Output the [X, Y] coordinate of the center of the cell containing the given text.  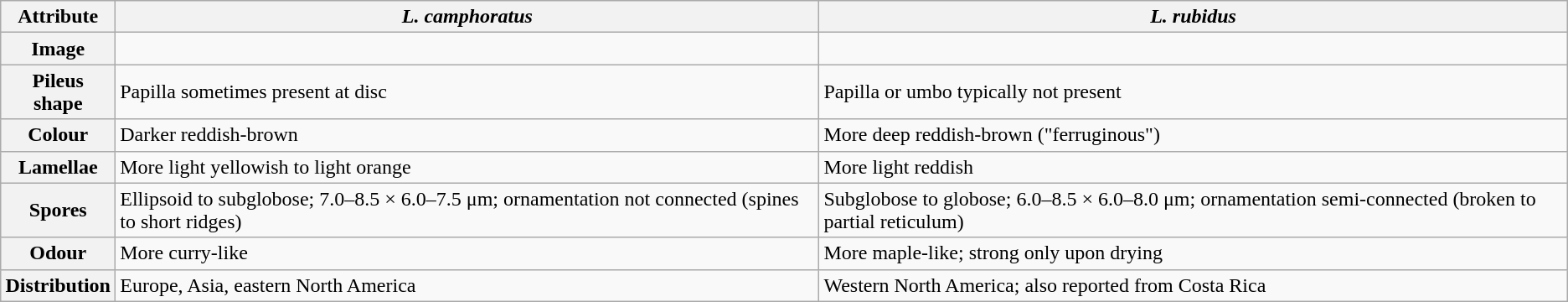
More light yellowish to light orange [467, 167]
Colour [59, 135]
Subglobose to globose; 6.0–8.5 × 6.0–8.0 μm; ornamentation semi-connected (broken to partial reticulum) [1193, 210]
Odour [59, 253]
More curry-like [467, 253]
Image [59, 49]
Papilla sometimes present at disc [467, 92]
More light reddish [1193, 167]
Spores [59, 210]
Western North America; also reported from Costa Rica [1193, 285]
Distribution [59, 285]
Darker reddish-brown [467, 135]
Europe, Asia, eastern North America [467, 285]
L. camphoratus [467, 17]
L. rubidus [1193, 17]
Lamellae [59, 167]
Pileus shape [59, 92]
Ellipsoid to subglobose; 7.0–8.5 × 6.0–7.5 μm; ornamentation not connected (spines to short ridges) [467, 210]
More maple-like; strong only upon drying [1193, 253]
More deep reddish-brown ("ferruginous") [1193, 135]
Attribute [59, 17]
Papilla or umbo typically not present [1193, 92]
